Find where the given text appears and provide that cell's center as [X, Y] coordinate. 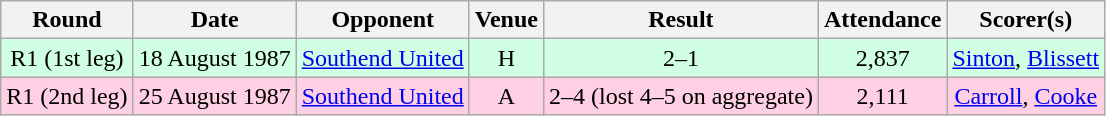
Result [680, 20]
2,111 [882, 96]
2,837 [882, 58]
2–1 [680, 58]
Date [214, 20]
H [506, 58]
A [506, 96]
Venue [506, 20]
25 August 1987 [214, 96]
R1 (2nd leg) [67, 96]
R1 (1st leg) [67, 58]
Attendance [882, 20]
Sinton, Blissett [1026, 58]
Opponent [382, 20]
Carroll, Cooke [1026, 96]
2–4 (lost 4–5 on aggregate) [680, 96]
Round [67, 20]
18 August 1987 [214, 58]
Scorer(s) [1026, 20]
